Determine the (x, y) coordinate at the center of the cell enclosing the given text.  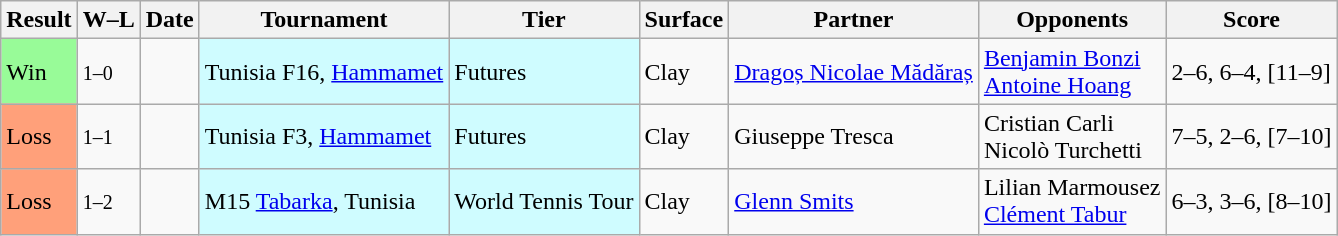
Result (39, 20)
Win (39, 72)
Giuseppe Tresca (854, 136)
Opponents (1072, 20)
Tunisia F16, Hammamet (324, 72)
World Tennis Tour (544, 202)
Cristian Carli Nicolò Turchetti (1072, 136)
Tier (544, 20)
Score (1252, 20)
2–6, 6–4, [11–9] (1252, 72)
1–2 (108, 202)
Surface (684, 20)
Tournament (324, 20)
Glenn Smits (854, 202)
Benjamin Bonzi Antoine Hoang (1072, 72)
1–0 (108, 72)
Tunisia F3, Hammamet (324, 136)
Date (170, 20)
Lilian Marmousez Clément Tabur (1072, 202)
M15 Tabarka, Tunisia (324, 202)
7–5, 2–6, [7–10] (1252, 136)
W–L (108, 20)
Dragoș Nicolae Mădăraș (854, 72)
Partner (854, 20)
1–1 (108, 136)
6–3, 3–6, [8–10] (1252, 202)
